Return (x, y) of the center of cell containing provided text 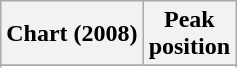
Peakposition (189, 34)
Chart (2008) (72, 34)
